Search for the cell housing the specified text and yield its (X, Y) center coordinate. 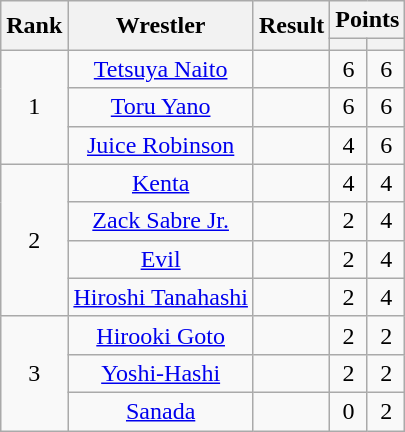
Evil (161, 259)
Hiroshi Tanahashi (161, 297)
1 (34, 107)
Juice Robinson (161, 145)
Wrestler (161, 26)
3 (34, 373)
0 (349, 411)
Zack Sabre Jr. (161, 221)
Tetsuya Naito (161, 69)
Kenta (161, 183)
Points (368, 20)
Sanada (161, 411)
Rank (34, 26)
Hirooki Goto (161, 335)
Toru Yano (161, 107)
Result (291, 26)
Yoshi-Hashi (161, 373)
